Find where the given text appears and provide that cell's center as [x, y] coordinate. 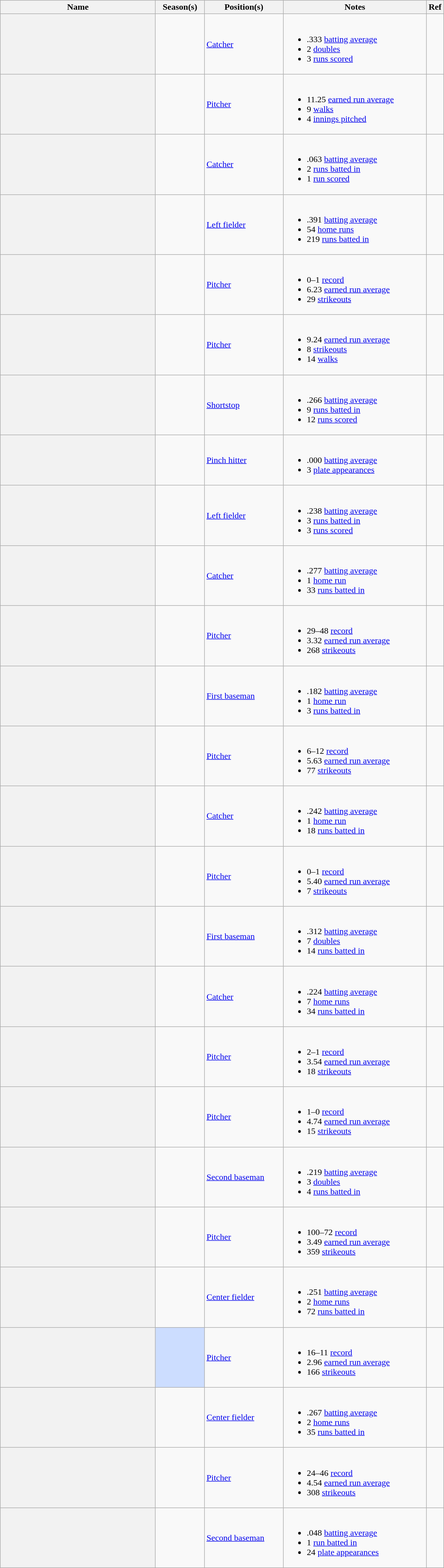
9.24 earned run average8 strikeouts14 walks [355, 345]
.063 batting average2 runs batted in1 run scored [355, 164]
.219 batting average3 doubles4 runs batted in [355, 1177]
0–1 record6.23 earned run average29 strikeouts [355, 284]
.266 batting average9 runs batted in12 runs scored [355, 405]
24–46 record4.54 earned run average308 strikeouts [355, 1477]
0–1 record5.40 earned run average7 strikeouts [355, 876]
2–1 record3.54 earned run average18 strikeouts [355, 1057]
.238 batting average3 runs batted in3 runs scored [355, 515]
.391 batting average54 home runs219 runs batted in [355, 225]
Shortstop [244, 405]
.312 batting average7 doubles14 runs batted in [355, 937]
Position(s) [244, 7]
.242 batting average1 home run18 runs batted in [355, 816]
.182 batting average1 home run3 runs batted in [355, 696]
.267 batting average2 home runs35 runs batted in [355, 1418]
.224 batting average7 home runs34 runs batted in [355, 996]
Ref [435, 7]
Name [78, 7]
6–12 record5.63 earned run average77 strikeouts [355, 756]
29–48 record3.32 earned run average268 strikeouts [355, 636]
Season(s) [180, 7]
.277 batting average1 home run33 runs batted in [355, 575]
Notes [355, 7]
.251 batting average2 home runs72 runs batted in [355, 1297]
Pinch hitter [244, 460]
.048 batting average1 run batted in24 plate appearances [355, 1538]
11.25 earned run average9 walks4 innings pitched [355, 104]
16–11 record2.96 earned run average166 strikeouts [355, 1357]
100–72 record3.49 earned run average359 strikeouts [355, 1237]
.333 batting average2 doubles3 runs scored [355, 44]
.000 batting average3 plate appearances [355, 460]
1–0 record4.74 earned run average15 strikeouts [355, 1117]
